From the cell containing the given text, extract its center point as [x, y] coordinate. 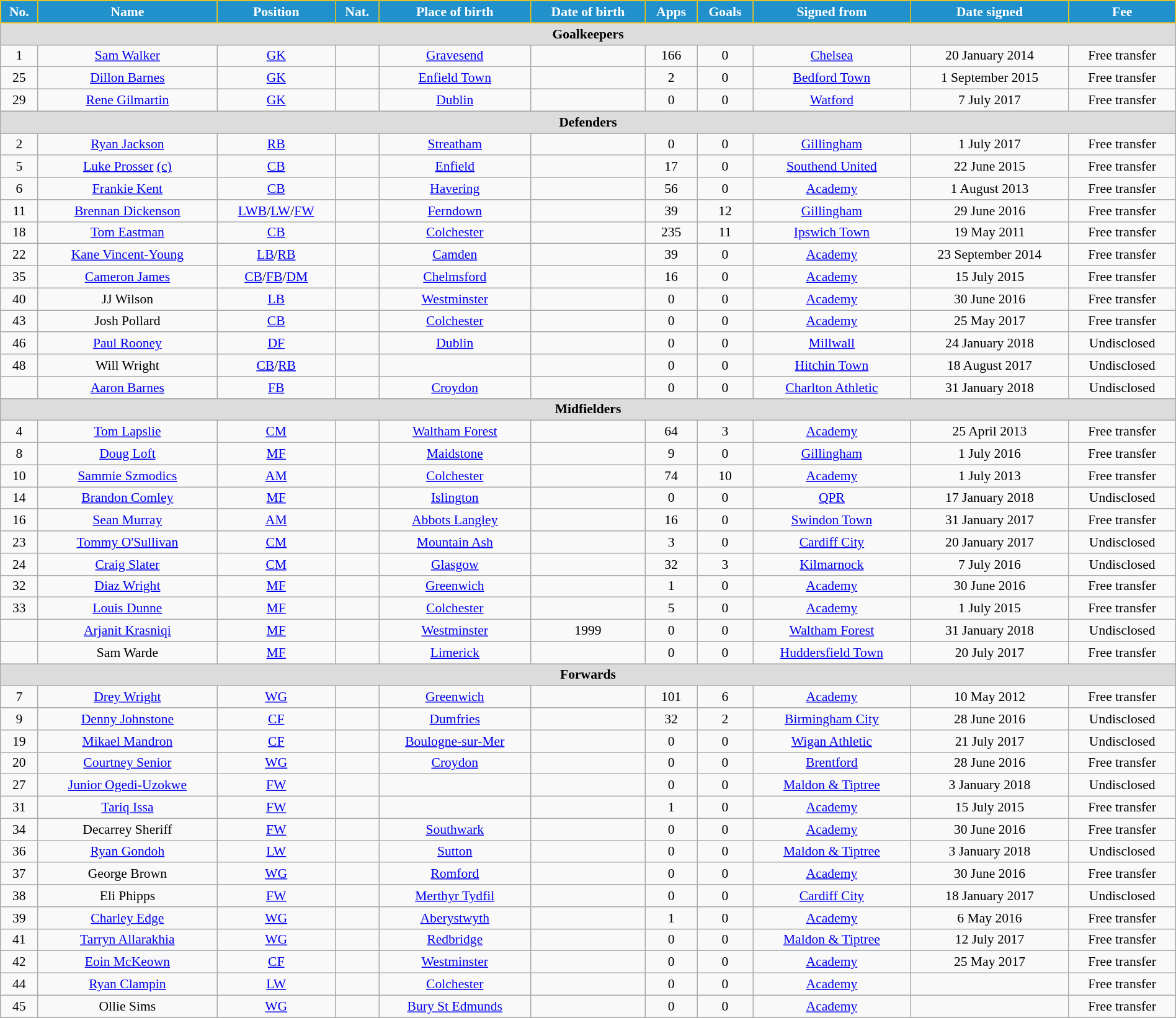
LB/RB [277, 255]
Place of birth [455, 12]
Sean Murray [128, 520]
LB [277, 299]
44 [19, 985]
46 [19, 344]
10 May 2012 [990, 697]
43 [19, 321]
Swindon Town [832, 520]
Signed from [832, 12]
Tarryn Allarakhia [128, 940]
Josh Pollard [128, 321]
Merthyr Tydfil [455, 896]
Kilmarnock [832, 565]
7 [19, 697]
Brandon Comley [128, 498]
35 [19, 277]
12 July 2017 [990, 940]
Kane Vincent-Young [128, 255]
22 June 2015 [990, 167]
Courtney Senior [128, 763]
31 January 2017 [990, 520]
27 [19, 785]
Maidstone [455, 454]
CB/FB/DM [277, 277]
22 [19, 255]
Mountain Ash [455, 542]
34 [19, 829]
21 July 2017 [990, 741]
Sam Warde [128, 653]
36 [19, 852]
Date of birth [588, 12]
235 [671, 233]
23 [19, 542]
Tommy O'Sullivan [128, 542]
Redbridge [455, 940]
Eoin McKeown [128, 962]
Aberystwyth [455, 918]
LWB/LW/FW [277, 211]
Enfield Town [455, 78]
Will Wright [128, 365]
Sam Walker [128, 56]
Fee [1122, 12]
Wigan Athletic [832, 741]
Romford [455, 874]
Bury St Edmunds [455, 1006]
Camden [455, 255]
18 August 2017 [990, 365]
Name [128, 12]
24 January 2018 [990, 344]
DF [277, 344]
Nat. [357, 12]
Birmingham City [832, 719]
23 September 2014 [990, 255]
37 [19, 874]
7 July 2017 [990, 100]
Frankie Kent [128, 189]
Tom Lapslie [128, 432]
Charlton Athletic [832, 388]
Boulogne-sur-Mer [455, 741]
1 July 2013 [990, 476]
29 June 2016 [990, 211]
19 May 2011 [990, 233]
1 August 2013 [990, 189]
1999 [588, 631]
CB/RB [277, 365]
Forwards [588, 675]
Sammie Szmodics [128, 476]
20 January 2014 [990, 56]
6 May 2016 [990, 918]
101 [671, 697]
Dumfries [455, 719]
Denny Johnstone [128, 719]
Aaron Barnes [128, 388]
Cameron James [128, 277]
RB [277, 145]
Chelmsford [455, 277]
Ryan Gondoh [128, 852]
40 [19, 299]
33 [19, 609]
Glasgow [455, 565]
Tom Eastman [128, 233]
Enfield [455, 167]
Goals [725, 12]
Southwark [455, 829]
Doug Loft [128, 454]
4 [19, 432]
Drey Wright [128, 697]
Streatham [455, 145]
JJ Wilson [128, 299]
Apps [671, 12]
Chelsea [832, 56]
Luke Prosser (c) [128, 167]
48 [19, 365]
Islington [455, 498]
Diaz Wright [128, 586]
14 [19, 498]
Position [277, 12]
1 September 2015 [990, 78]
Tariq Issa [128, 808]
Abbots Langley [455, 520]
166 [671, 56]
19 [19, 741]
Rene Gilmartin [128, 100]
31 [19, 808]
Brennan Dickenson [128, 211]
20 [19, 763]
Goalkeepers [588, 34]
1 July 2016 [990, 454]
Ferndown [455, 211]
1 July 2015 [990, 609]
Ryan Clampin [128, 985]
Defenders [588, 122]
20 July 2017 [990, 653]
Bedford Town [832, 78]
Mikael Mandron [128, 741]
64 [671, 432]
74 [671, 476]
Gravesend [455, 56]
Ollie Sims [128, 1006]
Ryan Jackson [128, 145]
56 [671, 189]
8 [19, 454]
Decarrey Sheriff [128, 829]
No. [19, 12]
Brentford [832, 763]
Charley Edge [128, 918]
George Brown [128, 874]
Midfielders [588, 409]
25 April 2013 [990, 432]
Junior Ogedi-Uzokwe [128, 785]
Craig Slater [128, 565]
17 [671, 167]
FB [277, 388]
7 July 2016 [990, 565]
Southend United [832, 167]
1 July 2017 [990, 145]
QPR [832, 498]
17 January 2018 [990, 498]
12 [725, 211]
20 January 2017 [990, 542]
Date signed [990, 12]
18 January 2017 [990, 896]
24 [19, 565]
Dillon Barnes [128, 78]
18 [19, 233]
29 [19, 100]
Huddersfield Town [832, 653]
Watford [832, 100]
Louis Dunne [128, 609]
25 [19, 78]
Arjanit Krasniqi [128, 631]
45 [19, 1006]
Havering [455, 189]
Sutton [455, 852]
41 [19, 940]
42 [19, 962]
Limerick [455, 653]
Millwall [832, 344]
Eli Phipps [128, 896]
Hitchin Town [832, 365]
38 [19, 896]
Paul Rooney [128, 344]
Ipswich Town [832, 233]
